Determine the [x, y] coordinate at the center of the cell enclosing the given text.  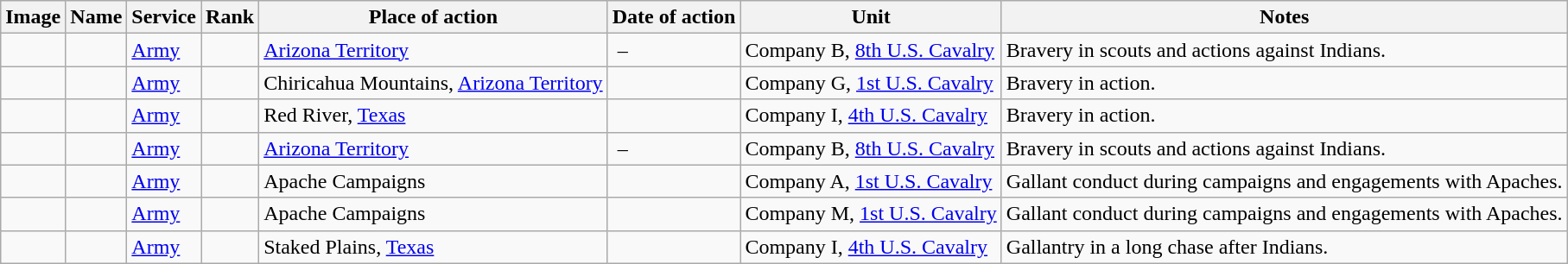
Notes [1284, 17]
Company M, 1st U.S. Cavalry [871, 214]
Company A, 1st U.S. Cavalry [871, 181]
Image [33, 17]
Company G, 1st U.S. Cavalry [871, 83]
Staked Plains, Texas [434, 247]
Name [97, 17]
Red River, Texas [434, 116]
Place of action [434, 17]
Service [164, 17]
Date of action [674, 17]
Gallantry in a long chase after Indians. [1284, 247]
Chiricahua Mountains, Arizona Territory [434, 83]
Rank [230, 17]
Unit [871, 17]
